Return (x, y) of the center of cell containing provided text 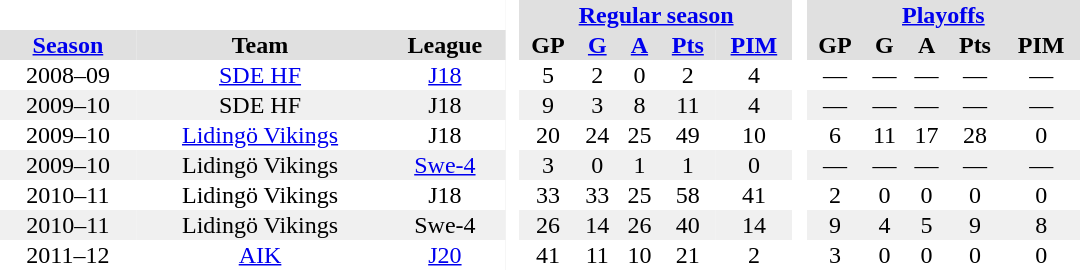
2008–09 (68, 75)
49 (688, 135)
17 (927, 135)
AIK (260, 255)
J20 (444, 255)
20 (548, 135)
Team (260, 45)
Playoffs (944, 15)
28 (976, 135)
40 (688, 225)
2011–12 (68, 255)
6 (836, 135)
24 (597, 135)
21 (688, 255)
Season (68, 45)
58 (688, 195)
League (444, 45)
Regular season (656, 15)
